Pinpoint the cell where the given text exists, returning its (x, y) midpoint coordinate. 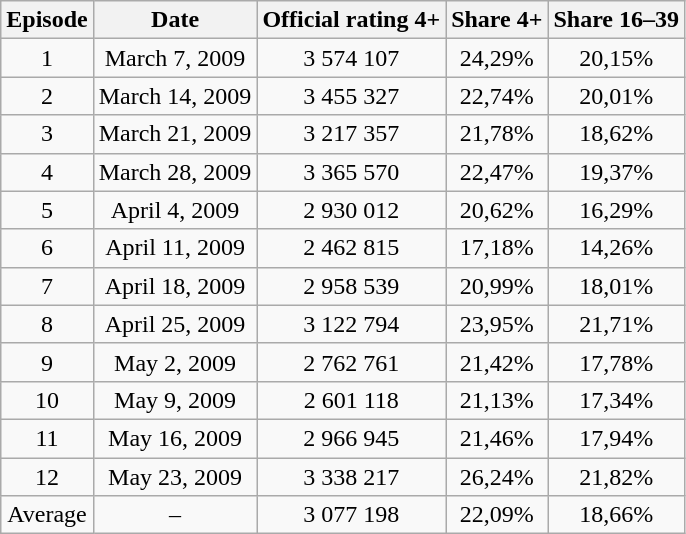
19,37% (616, 172)
May 23, 2009 (175, 477)
17,34% (616, 400)
2 930 012 (352, 210)
March 7, 2009 (175, 58)
18,62% (616, 134)
14,26% (616, 248)
5 (47, 210)
Official rating 4+ (352, 20)
3 122 794 (352, 324)
23,95% (497, 324)
20,99% (497, 286)
21,82% (616, 477)
3 077 198 (352, 515)
3 574 107 (352, 58)
17,18% (497, 248)
8 (47, 324)
26,24% (497, 477)
22,74% (497, 96)
2 762 761 (352, 362)
6 (47, 248)
22,47% (497, 172)
17,78% (616, 362)
March 21, 2009 (175, 134)
– (175, 515)
22,09% (497, 515)
April 11, 2009 (175, 248)
Share 16–39 (616, 20)
Share 4+ (497, 20)
March 28, 2009 (175, 172)
May 9, 2009 (175, 400)
March 14, 2009 (175, 96)
16,29% (616, 210)
April 25, 2009 (175, 324)
Date (175, 20)
20,15% (616, 58)
21,71% (616, 324)
21,13% (497, 400)
20,62% (497, 210)
Episode (47, 20)
3 455 327 (352, 96)
May 16, 2009 (175, 438)
3 (47, 134)
1 (47, 58)
17,94% (616, 438)
21,42% (497, 362)
2 958 539 (352, 286)
21,46% (497, 438)
April 4, 2009 (175, 210)
2 601 118 (352, 400)
12 (47, 477)
3 365 570 (352, 172)
2 966 945 (352, 438)
18,66% (616, 515)
11 (47, 438)
May 2, 2009 (175, 362)
Average (47, 515)
24,29% (497, 58)
April 18, 2009 (175, 286)
3 217 357 (352, 134)
3 338 217 (352, 477)
2 462 815 (352, 248)
21,78% (497, 134)
2 (47, 96)
10 (47, 400)
7 (47, 286)
20,01% (616, 96)
18,01% (616, 286)
4 (47, 172)
9 (47, 362)
